Pinpoint the cell where the given text exists, returning its (X, Y) midpoint coordinate. 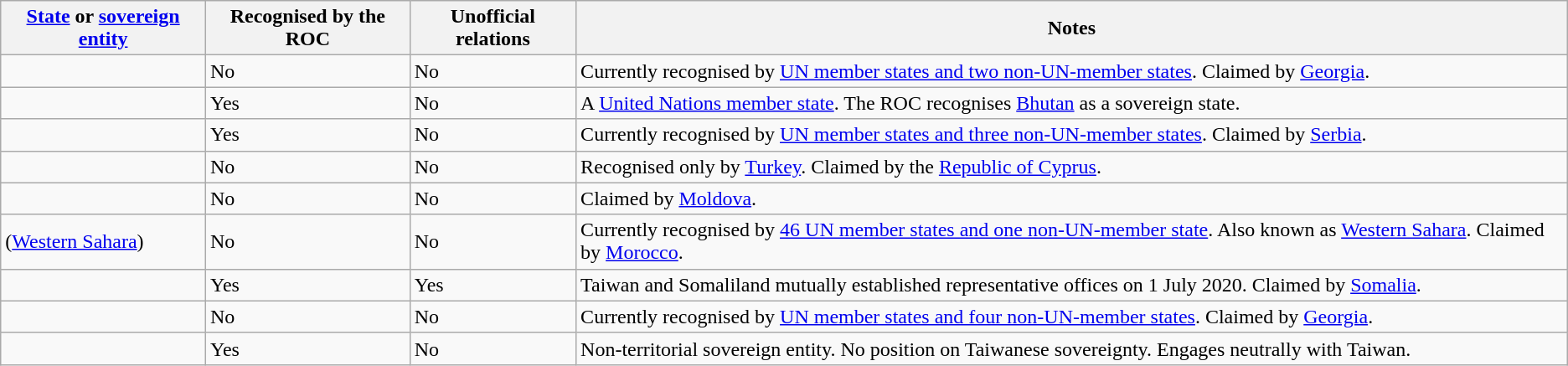
Taiwan and Somaliland mutually established representative offices on 1 July 2020. Claimed by Somalia. (1072, 285)
Notes (1072, 28)
Currently recognised by UN member states and three non-UN-member states. Claimed by Serbia. (1072, 135)
Currently recognised by UN member states and four non-UN-member states. Claimed by Georgia. (1072, 317)
Non-territorial sovereign entity. No position on Taiwanese sovereignty. Engages neutrally with Taiwan. (1072, 348)
Currently recognised by 46 UN member states and one non-UN-member state. Also known as Western Sahara. Claimed by Morocco. (1072, 241)
(Western Sahara) (104, 241)
State or sovereign entity (104, 28)
Currently recognised by UN member states and two non-UN-member states. Claimed by Georgia. (1072, 71)
Unofficial relations (493, 28)
Claimed by Moldova. (1072, 198)
Recognised only by Turkey. Claimed by the Republic of Cyprus. (1072, 167)
Recognised by the ROC (307, 28)
A United Nations member state. The ROC recognises Bhutan as a sovereign state. (1072, 103)
